Identify which cell holds the provided text, then report its (x, y) central coordinate. 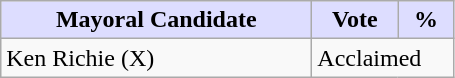
Vote (355, 20)
Mayoral Candidate (156, 20)
% (426, 20)
Ken Richie (X) (156, 58)
Acclaimed (383, 58)
